Determine the (X, Y) coordinate at the center of the cell enclosing the given text.  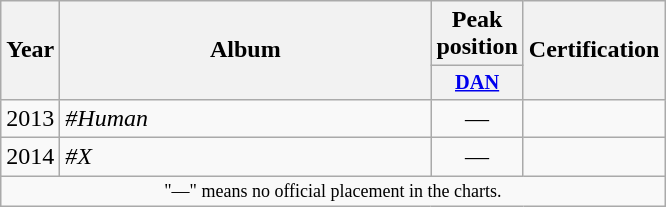
Peak position (477, 34)
#X (246, 157)
#Human (246, 118)
2014 (30, 157)
Certification (594, 50)
Album (246, 50)
DAN (477, 83)
2013 (30, 118)
Year (30, 50)
"—" means no official placement in the charts. (333, 192)
